Determine the (x, y) coordinate at the center of the cell enclosing the given text.  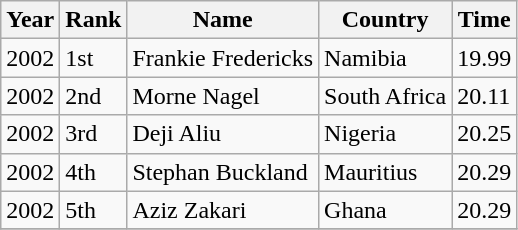
Country (386, 20)
South Africa (386, 96)
2nd (94, 96)
Aziz Zakari (223, 210)
Deji Aliu (223, 134)
Ghana (386, 210)
Mauritius (386, 172)
1st (94, 58)
Time (484, 20)
Morne Nagel (223, 96)
Frankie Fredericks (223, 58)
4th (94, 172)
Rank (94, 20)
Name (223, 20)
5th (94, 210)
3rd (94, 134)
Year (30, 20)
19.99 (484, 58)
Nigeria (386, 134)
Stephan Buckland (223, 172)
Namibia (386, 58)
20.11 (484, 96)
20.25 (484, 134)
